Search for the cell housing the specified text and yield its (X, Y) center coordinate. 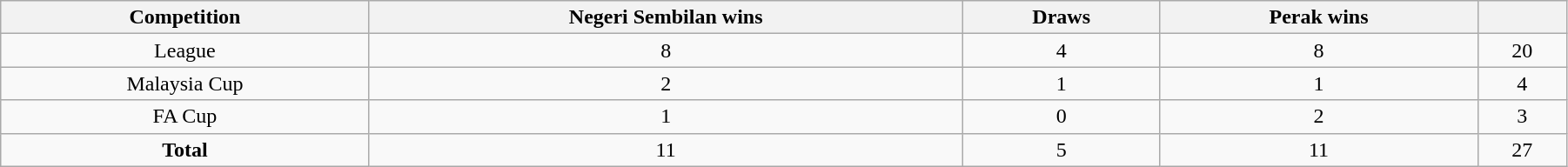
20 (1522, 50)
Perak wins (1319, 17)
Negeri Sembilan wins (666, 17)
FA Cup (184, 117)
27 (1522, 150)
3 (1522, 117)
0 (1062, 117)
League (184, 50)
5 (1062, 150)
Total (184, 150)
Competition (184, 17)
Malaysia Cup (184, 83)
Draws (1062, 17)
